From the cell containing the given text, extract its center point as [x, y] coordinate. 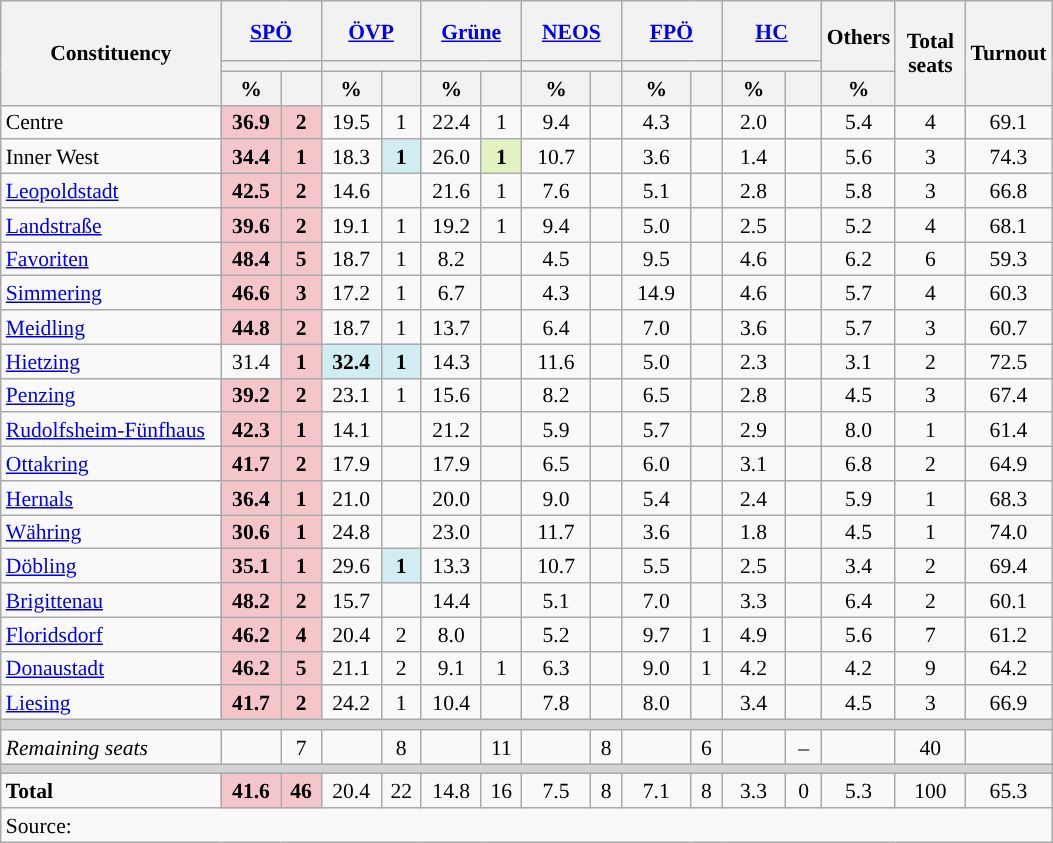
Floridsdorf [111, 634]
9.1 [451, 668]
64.2 [1008, 668]
21.0 [351, 498]
13.3 [451, 566]
9.5 [656, 259]
10.4 [451, 703]
0 [804, 791]
6.8 [859, 464]
11 [501, 747]
100 [930, 791]
20.0 [451, 498]
19.2 [451, 225]
Remaining seats [111, 747]
40 [930, 747]
61.4 [1008, 430]
Hernals [111, 498]
7.8 [556, 703]
61.2 [1008, 634]
Source: [526, 825]
69.1 [1008, 122]
19.5 [351, 122]
Centre [111, 122]
ÖVP [371, 31]
34.4 [251, 157]
41.6 [251, 791]
72.5 [1008, 361]
9.7 [656, 634]
30.6 [251, 532]
6.7 [451, 293]
Total [111, 791]
7.5 [556, 791]
4.9 [754, 634]
Ottakring [111, 464]
6.2 [859, 259]
6.0 [656, 464]
7.6 [556, 191]
16 [501, 791]
22.4 [451, 122]
Liesing [111, 703]
15.6 [451, 395]
Landstraße [111, 225]
66.9 [1008, 703]
SPÖ [271, 31]
Grüne [471, 31]
48.2 [251, 600]
68.3 [1008, 498]
65.3 [1008, 791]
1.8 [754, 532]
5.5 [656, 566]
Simmering [111, 293]
13.7 [451, 327]
69.4 [1008, 566]
7.1 [656, 791]
Constituency [111, 53]
14.9 [656, 293]
36.9 [251, 122]
60.7 [1008, 327]
23.1 [351, 395]
14.3 [451, 361]
Others [859, 36]
2.9 [754, 430]
42.5 [251, 191]
Leopoldstadt [111, 191]
74.3 [1008, 157]
11.6 [556, 361]
36.4 [251, 498]
5.3 [859, 791]
1.4 [754, 157]
Penzing [111, 395]
68.1 [1008, 225]
14.4 [451, 600]
60.1 [1008, 600]
NEOS [571, 31]
14.8 [451, 791]
24.2 [351, 703]
17.2 [351, 293]
Donaustadt [111, 668]
66.8 [1008, 191]
42.3 [251, 430]
Favoriten [111, 259]
Brigittenau [111, 600]
14.1 [351, 430]
44.8 [251, 327]
26.0 [451, 157]
35.1 [251, 566]
21.6 [451, 191]
67.4 [1008, 395]
Totalseats [930, 53]
59.3 [1008, 259]
Turnout [1008, 53]
21.1 [351, 668]
64.9 [1008, 464]
11.7 [556, 532]
2.0 [754, 122]
Rudolfsheim-Fünfhaus [111, 430]
19.1 [351, 225]
60.3 [1008, 293]
– [804, 747]
32.4 [351, 361]
Meidling [111, 327]
6.3 [556, 668]
21.2 [451, 430]
29.6 [351, 566]
18.3 [351, 157]
74.0 [1008, 532]
9 [930, 668]
5.8 [859, 191]
23.0 [451, 532]
46 [301, 791]
2.3 [754, 361]
14.6 [351, 191]
46.6 [251, 293]
Inner West [111, 157]
39.2 [251, 395]
24.8 [351, 532]
15.7 [351, 600]
48.4 [251, 259]
Währing [111, 532]
2.4 [754, 498]
HC [772, 31]
22 [401, 791]
FPÖ [671, 31]
31.4 [251, 361]
Döbling [111, 566]
Hietzing [111, 361]
39.6 [251, 225]
